Capture the cell that displays the provided text and extract its [x, y] central coordinate. 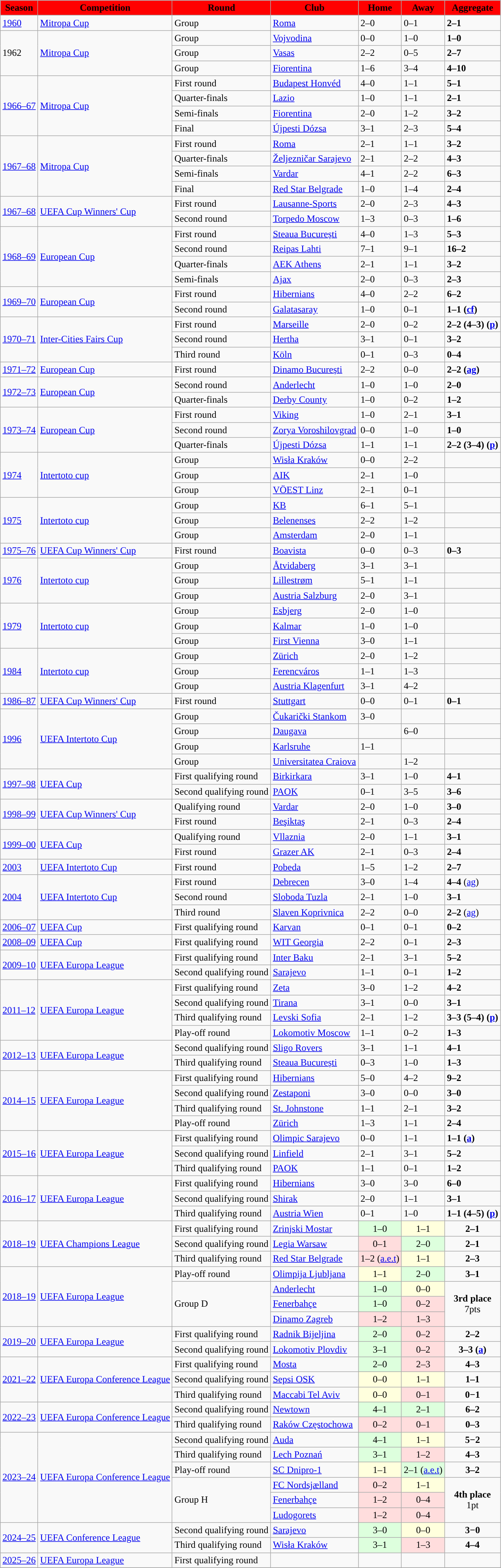
Competition [105, 8]
Marseille [314, 324]
9–1 [423, 249]
4–10 [472, 68]
FC Nordsjælland [314, 1485]
1971–72 [19, 369]
Austria Wien [314, 1214]
Pobeda [314, 867]
Tirana [314, 1003]
1986–87 [19, 701]
Lausanne-Sports [314, 204]
Dinamo București [314, 369]
Derby County [314, 400]
Grazer AK [314, 852]
1984 [19, 671]
Lech Poznań [314, 1455]
1968–69 [19, 257]
5–4 [472, 128]
2024–25 [19, 1538]
0–5 [423, 53]
1966–67 [19, 106]
Dinamo Zagreb [314, 1319]
1999–00 [19, 844]
5−2 [472, 1440]
Raków Częstochowa [314, 1425]
Olimpija Ljubljana [314, 1274]
2011–12 [19, 1010]
Köln [314, 354]
KB [314, 505]
VÖEST Linz [314, 490]
Birkirkara [314, 776]
Austria Klagenfurt [314, 686]
Mosta [314, 1364]
1962 [19, 53]
Boavista [314, 550]
Linfield [314, 1153]
Lillestrøm [314, 580]
4–4 (ag) [472, 882]
5–0 [380, 1078]
Olimpic Sarajevo [314, 1138]
Beşiktaş [314, 822]
Lazio [314, 98]
Åtvidaberg [314, 565]
Inter-Cities Fairs Cup [105, 339]
AIK [314, 475]
2016–17 [19, 1199]
2009–10 [19, 965]
1975 [19, 520]
Ludogorets [314, 1515]
9–2 [472, 1078]
1976 [19, 580]
Newtown [314, 1410]
2019–20 [19, 1342]
2022–23 [19, 1417]
1–1 (a) [472, 1138]
Ajax [314, 279]
2014–15 [19, 1100]
Budapest Honvéd [314, 83]
1972–73 [19, 392]
6–1 [380, 505]
2004 [19, 897]
3–3 (5–4) (p) [472, 1018]
Zorya Voroshilovgrad [314, 430]
Aggregate [472, 8]
Lokomotiv Plovdiv [314, 1349]
Torpedo Moscow [314, 219]
16–2 [472, 249]
Hertha [314, 339]
Levski Sofia [314, 1018]
Vasas [314, 53]
Stuttgart [314, 701]
1970–71 [19, 339]
6–3 [472, 173]
Group D [221, 1304]
Daugava [314, 731]
Round [221, 8]
3–5 [423, 792]
Debrecen [314, 882]
Karlsruhe [314, 746]
Karvan [314, 927]
3–4 [423, 68]
1969–70 [19, 302]
Auda [314, 1440]
Shirak [314, 1199]
7–1 [380, 249]
Ferencváros [314, 671]
2–2 (4–3) (p) [472, 324]
AEK Athens [314, 264]
UEFA Champions League [105, 1244]
Slaven Koprivnica [314, 912]
Home [380, 8]
Amsterdam [314, 535]
Čukarički Stankom [314, 716]
2–1 (a.e.t) [423, 1470]
4th place1pt [472, 1500]
Lokomotiv Moscow [314, 1033]
Vllaznia [314, 837]
1–5 [380, 867]
SC Dnipro-1 [314, 1470]
Vojvodina [314, 38]
First Vienna [314, 641]
Sepsi OSK [314, 1379]
Radnik Bijeljina [314, 1334]
2021–22 [19, 1379]
2023–24 [19, 1477]
0−1 [472, 1394]
1–2 (a.e.t) [380, 1259]
Galatasaray [314, 309]
Kalmar [314, 626]
2012–13 [19, 1055]
Sloboda Tuzla [314, 897]
Legia Warsaw [314, 1244]
3rd place7pts [472, 1304]
Zeta [314, 988]
1979 [19, 626]
Group H [221, 1500]
Viking [314, 415]
Sligo Rovers [314, 1048]
3−0 [472, 1530]
Club [314, 8]
1975–76 [19, 550]
3–3 (a) [472, 1349]
Maccabi Tel Aviv [314, 1394]
Zestaponi [314, 1093]
1996 [19, 739]
4–4 [472, 1545]
Zrinjski Mostar [314, 1229]
Away [423, 8]
1–1 (cf) [472, 309]
2008–09 [19, 942]
1–1 (4–5) (p) [472, 1214]
Inter Baku [314, 957]
WIT Georgia [314, 942]
Belenenses [314, 520]
1998–99 [19, 814]
3–6 [472, 792]
1960 [19, 23]
UEFA Conference League [105, 1538]
Universitatea Craiova [314, 761]
2003 [19, 867]
2–2 (3–4) (p) [472, 445]
Reipas Lahti [314, 249]
Austria Salzburg [314, 596]
Željezničar Sarajevo [314, 158]
2025–26 [19, 1560]
5–3 [472, 234]
St. Johnstone [314, 1108]
1997–98 [19, 784]
2015–16 [19, 1153]
Esbjerg [314, 611]
1973–74 [19, 430]
1974 [19, 475]
2006–07 [19, 927]
Season [19, 8]
